Determine the (x, y) coordinate at the center of the cell enclosing the given text.  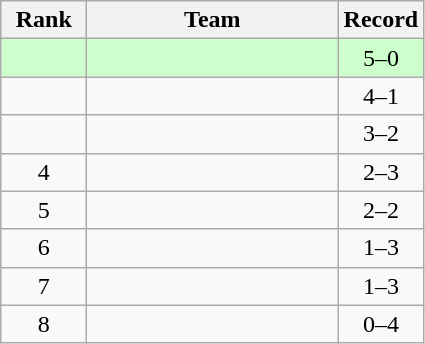
8 (44, 324)
Team (212, 20)
6 (44, 248)
2–2 (381, 210)
7 (44, 286)
2–3 (381, 172)
3–2 (381, 134)
5 (44, 210)
4–1 (381, 96)
Record (381, 20)
0–4 (381, 324)
Rank (44, 20)
5–0 (381, 58)
4 (44, 172)
